From the cell containing the given text, extract its center point as (X, Y) coordinate. 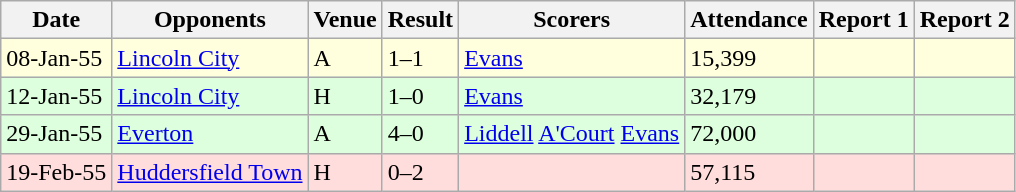
29-Jan-55 (56, 134)
72,000 (749, 134)
08-Jan-55 (56, 58)
Scorers (572, 20)
Liddell A'Court Evans (572, 134)
Attendance (749, 20)
1–0 (420, 96)
Report 1 (864, 20)
Opponents (210, 20)
32,179 (749, 96)
Date (56, 20)
19-Feb-55 (56, 172)
Everton (210, 134)
57,115 (749, 172)
0–2 (420, 172)
Venue (345, 20)
12-Jan-55 (56, 96)
Report 2 (964, 20)
Result (420, 20)
15,399 (749, 58)
1–1 (420, 58)
4–0 (420, 134)
Huddersfield Town (210, 172)
